Search for the cell housing the specified text and yield its [x, y] center coordinate. 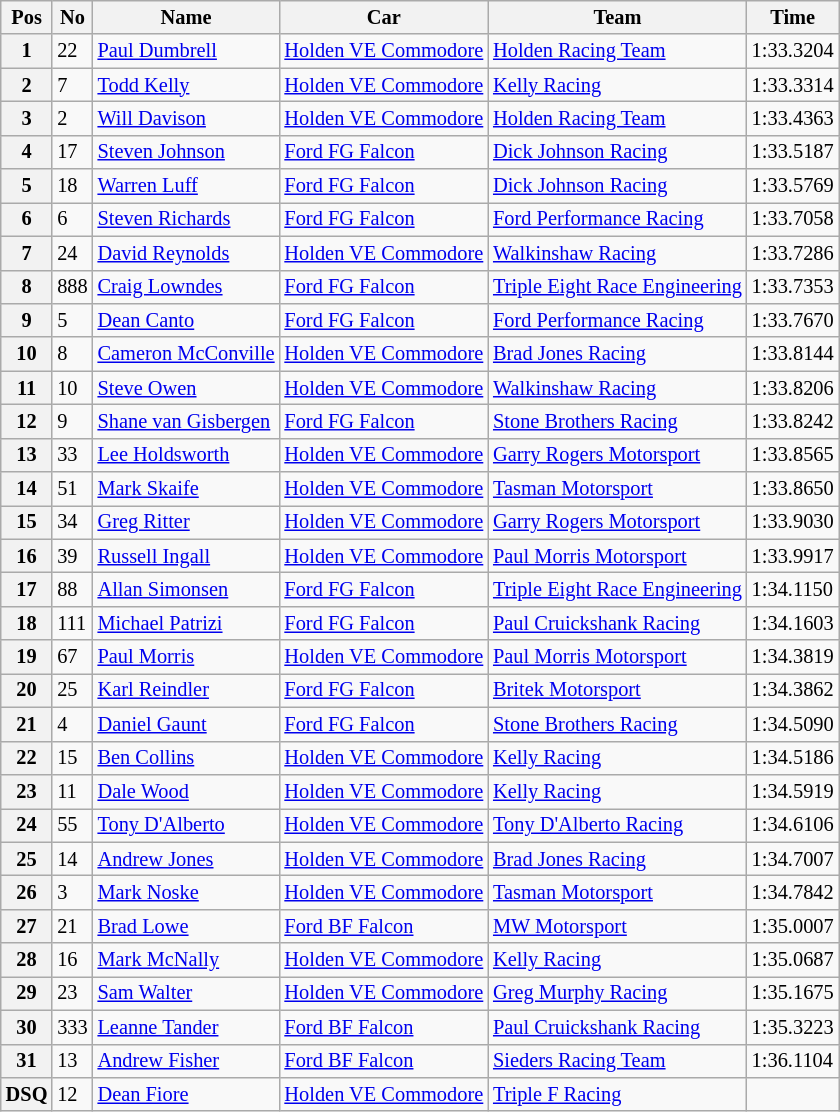
1:33.9030 [793, 522]
33 [72, 455]
30 [27, 1027]
Paul Dumbrell [186, 51]
Tony D'Alberto [186, 825]
1:34.3819 [793, 657]
Karl Reindler [186, 690]
Ben Collins [186, 758]
Sam Walter [186, 993]
1:35.0007 [793, 926]
Steve Owen [186, 388]
1 [27, 51]
Sieders Racing Team [618, 1061]
1:33.3314 [793, 85]
333 [72, 1027]
1:33.8565 [793, 455]
1:33.5769 [793, 186]
1:34.1603 [793, 623]
1:34.5090 [793, 724]
1:35.3223 [793, 1027]
27 [27, 926]
Lee Holdsworth [186, 455]
28 [27, 960]
1:34.5186 [793, 758]
1:33.4363 [793, 118]
55 [72, 825]
1:33.8650 [793, 489]
Greg Ritter [186, 522]
Leanne Tander [186, 1027]
Name [186, 17]
1:33.8242 [793, 421]
1:34.3862 [793, 690]
1:34.7842 [793, 892]
DSQ [27, 1094]
1:33.7058 [793, 219]
MW Motorsport [618, 926]
Brad Lowe [186, 926]
Greg Murphy Racing [618, 993]
1:33.8144 [793, 354]
Craig Lowndes [186, 287]
Team [618, 17]
1:33.8206 [793, 388]
Pos [27, 17]
1:33.7353 [793, 287]
88 [72, 589]
Michael Patrizi [186, 623]
888 [72, 287]
20 [27, 690]
1:34.7007 [793, 859]
111 [72, 623]
1:33.7286 [793, 253]
Steven Johnson [186, 152]
Allan Simonsen [186, 589]
31 [27, 1061]
34 [72, 522]
Paul Morris [186, 657]
No [72, 17]
David Reynolds [186, 253]
Car [384, 17]
Dean Canto [186, 320]
1:34.5919 [793, 791]
1:33.3204 [793, 51]
Tony D'Alberto Racing [618, 825]
1:33.9917 [793, 556]
29 [27, 993]
Will Davison [186, 118]
1:35.0687 [793, 960]
Triple F Racing [618, 1094]
67 [72, 657]
Todd Kelly [186, 85]
Daniel Gaunt [186, 724]
Mark Skaife [186, 489]
Shane van Gisbergen [186, 421]
Warren Luff [186, 186]
Dean Fiore [186, 1094]
1:33.7670 [793, 320]
Mark McNally [186, 960]
1:36.1104 [793, 1061]
1:35.1675 [793, 993]
19 [27, 657]
Britek Motorsport [618, 690]
1:34.6106 [793, 825]
Russell Ingall [186, 556]
Time [793, 17]
1:34.1150 [793, 589]
Steven Richards [186, 219]
39 [72, 556]
Dale Wood [186, 791]
Mark Noske [186, 892]
Andrew Fisher [186, 1061]
1:33.5187 [793, 152]
51 [72, 489]
Cameron McConville [186, 354]
Andrew Jones [186, 859]
26 [27, 892]
